Search for the cell housing the specified text and yield its (X, Y) center coordinate. 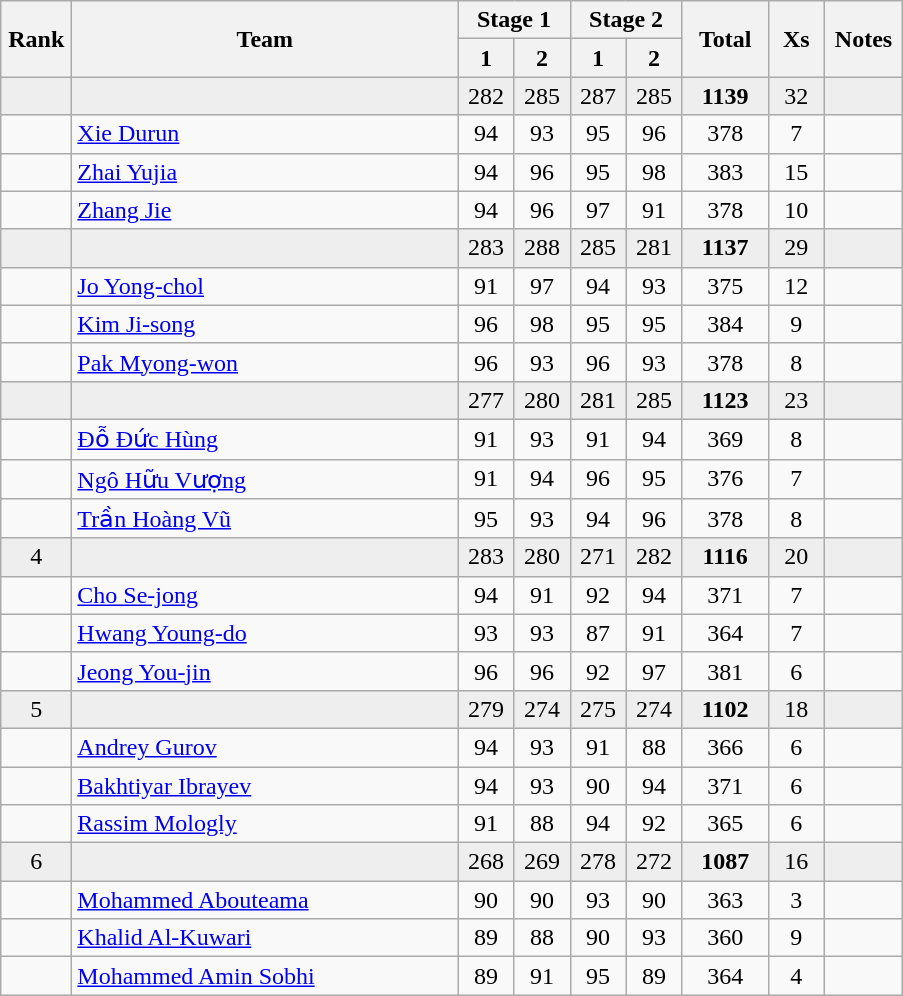
288 (542, 248)
Rassim Mologly (265, 824)
3 (796, 900)
87 (598, 633)
369 (725, 439)
Jo Yong-chol (265, 286)
287 (598, 96)
5 (36, 709)
Andrey Gurov (265, 747)
Kim Ji-song (265, 324)
1102 (725, 709)
Bakhtiyar Ibrayev (265, 785)
376 (725, 479)
1137 (725, 248)
381 (725, 671)
269 (542, 862)
Ngô Hữu Vượng (265, 479)
360 (725, 938)
Rank (36, 39)
Khalid Al-Kuwari (265, 938)
Zhai Yujia (265, 172)
275 (598, 709)
383 (725, 172)
375 (725, 286)
Cho Se-jong (265, 595)
277 (486, 400)
Mohammed Amin Sobhi (265, 976)
366 (725, 747)
15 (796, 172)
23 (796, 400)
278 (598, 862)
Stage 1 (514, 20)
Đỗ Đức Hùng (265, 439)
18 (796, 709)
365 (725, 824)
272 (654, 862)
Pak Myong-won (265, 362)
271 (598, 557)
29 (796, 248)
1123 (725, 400)
Stage 2 (626, 20)
Xie Durun (265, 134)
1087 (725, 862)
363 (725, 900)
Team (265, 39)
32 (796, 96)
268 (486, 862)
1139 (725, 96)
10 (796, 210)
Total (725, 39)
384 (725, 324)
Xs (796, 39)
Notes (864, 39)
Mohammed Abouteama (265, 900)
12 (796, 286)
1116 (725, 557)
Jeong You-jin (265, 671)
Trần Hoàng Vũ (265, 519)
Hwang Young-do (265, 633)
Zhang Jie (265, 210)
16 (796, 862)
279 (486, 709)
20 (796, 557)
